Pinpoint the cell where the given text exists, returning its (x, y) midpoint coordinate. 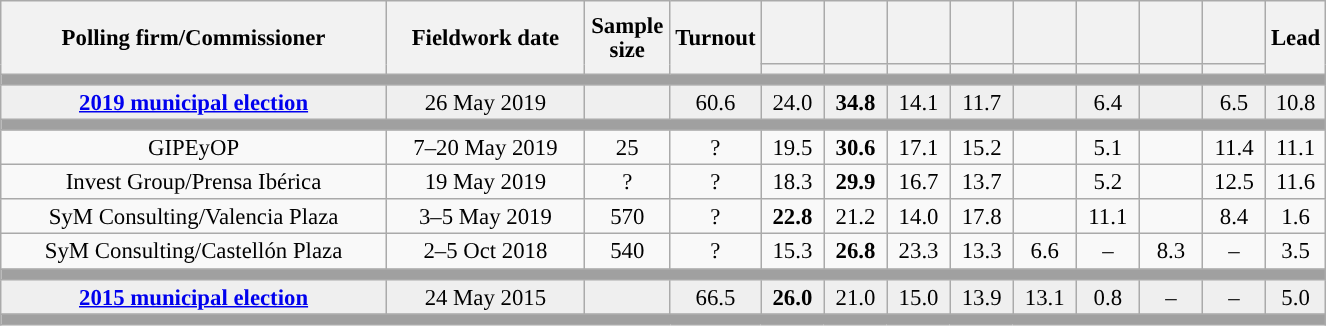
23.3 (918, 252)
5.1 (1108, 148)
15.2 (982, 148)
26 May 2019 (485, 102)
2015 municipal election (194, 296)
2019 municipal election (194, 102)
26.8 (856, 252)
15.3 (792, 252)
7–20 May 2019 (485, 148)
13.3 (982, 252)
22.8 (792, 218)
SyM Consulting/Castellón Plaza (194, 252)
25 (627, 148)
1.6 (1296, 218)
13.9 (982, 296)
GIPEyOP (194, 148)
11.6 (1296, 182)
6.4 (1108, 102)
Invest Group/Prensa Ibérica (194, 182)
14.1 (918, 102)
66.5 (716, 296)
11.4 (1234, 148)
19.5 (792, 148)
2–5 Oct 2018 (485, 252)
13.1 (1044, 296)
Lead (1296, 38)
12.5 (1234, 182)
14.0 (918, 218)
15.0 (918, 296)
13.7 (982, 182)
5.2 (1108, 182)
6.6 (1044, 252)
6.5 (1234, 102)
24 May 2015 (485, 296)
21.2 (856, 218)
Fieldwork date (485, 38)
26.0 (792, 296)
17.1 (918, 148)
18.3 (792, 182)
Sample size (627, 38)
60.6 (716, 102)
16.7 (918, 182)
29.9 (856, 182)
540 (627, 252)
570 (627, 218)
8.3 (1170, 252)
Turnout (716, 38)
8.4 (1234, 218)
34.8 (856, 102)
11.7 (982, 102)
24.0 (792, 102)
3–5 May 2019 (485, 218)
17.8 (982, 218)
5.0 (1296, 296)
21.0 (856, 296)
0.8 (1108, 296)
30.6 (856, 148)
3.5 (1296, 252)
10.8 (1296, 102)
Polling firm/Commissioner (194, 38)
SyM Consulting/Valencia Plaza (194, 218)
19 May 2019 (485, 182)
